Scan for the cell matching the given text and deliver its (x, y) coordinate at center. 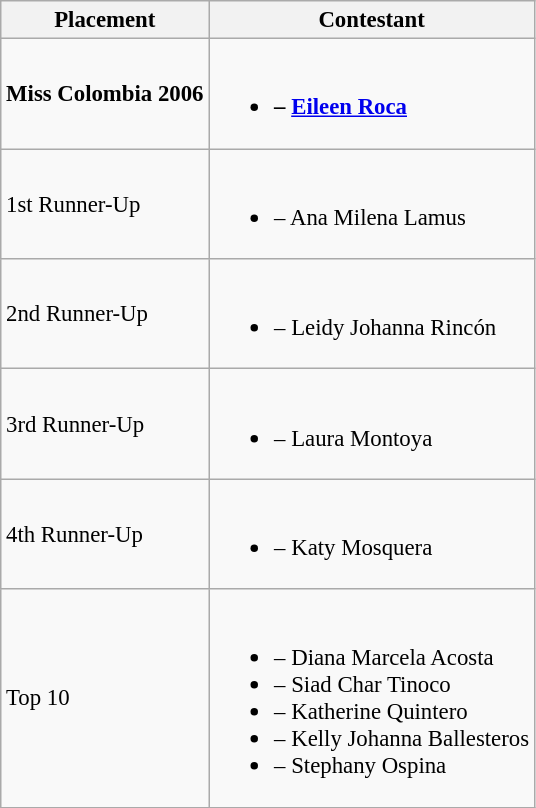
2nd Runner-Up (105, 314)
Contestant (372, 20)
Placement (105, 20)
1st Runner-Up (105, 204)
– Diana Marcela Acosta – Siad Char Tinoco – Katherine Quintero – Kelly Johanna Ballesteros – Stephany Ospina (372, 698)
Miss Colombia 2006 (105, 94)
Top 10 (105, 698)
4th Runner-Up (105, 534)
– Ana Milena Lamus (372, 204)
– Laura Montoya (372, 424)
– Katy Mosquera (372, 534)
– Eileen Roca (372, 94)
3rd Runner-Up (105, 424)
– Leidy Johanna Rincón (372, 314)
